Extract the [X, Y] coordinate from the center of the cell holding the provided text.  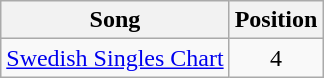
4 [276, 58]
Song [115, 20]
Swedish Singles Chart [115, 58]
Position [276, 20]
